Search for the cell housing the specified text and yield its (X, Y) center coordinate. 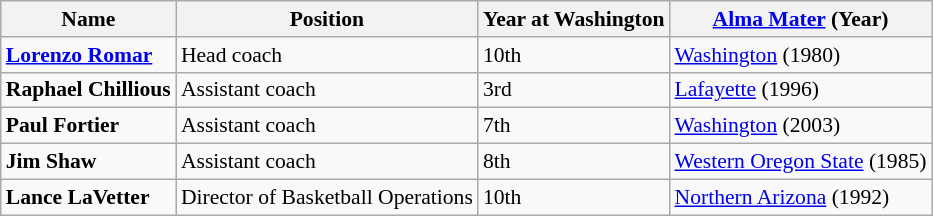
3rd (574, 90)
Raphael Chillious (88, 90)
Western Oregon State (1985) (801, 162)
Lafayette (1996) (801, 90)
Alma Mater (Year) (801, 19)
Washington (2003) (801, 126)
Director of Basketball Operations (327, 197)
Paul Fortier (88, 126)
7th (574, 126)
Washington (1980) (801, 55)
Position (327, 19)
Name (88, 19)
Jim Shaw (88, 162)
8th (574, 162)
Northern Arizona (1992) (801, 197)
Head coach (327, 55)
Lance LaVetter (88, 197)
Year at Washington (574, 19)
Lorenzo Romar (88, 55)
